Return (x, y) of the center of cell containing provided text 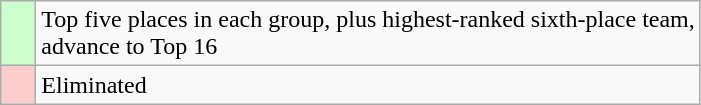
Eliminated (368, 85)
Top five places in each group, plus highest-ranked sixth-place team,advance to Top 16 (368, 34)
